Provide the (x, y) coordinate of the cell's center where the given text is located.  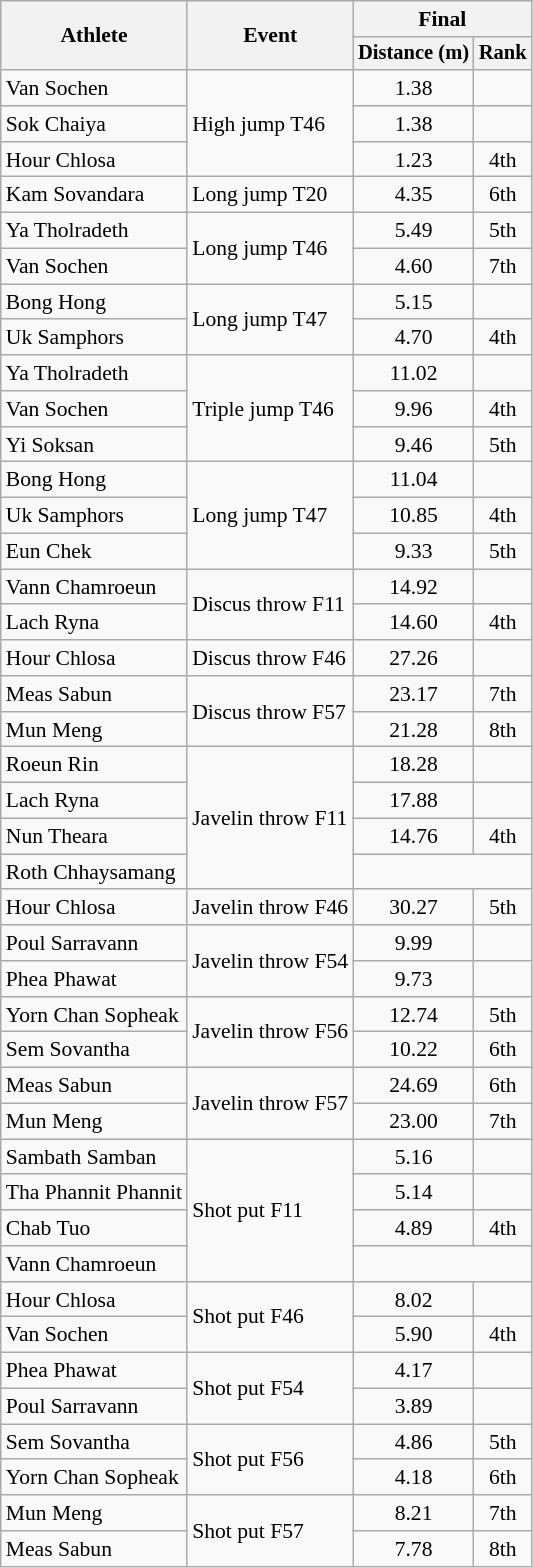
Discus throw F57 (270, 712)
21.28 (414, 730)
Shot put F54 (270, 1388)
Kam Sovandara (94, 195)
Rank (503, 54)
14.92 (414, 587)
27.26 (414, 658)
14.60 (414, 623)
High jump T46 (270, 124)
Long jump T20 (270, 195)
9.73 (414, 979)
5.14 (414, 1193)
10.85 (414, 516)
Discus throw F46 (270, 658)
4.60 (414, 267)
9.46 (414, 445)
Sok Chaiya (94, 124)
12.74 (414, 1015)
14.76 (414, 837)
4.17 (414, 1371)
8.02 (414, 1300)
Long jump T46 (270, 248)
4.70 (414, 338)
Chab Tuo (94, 1228)
Eun Chek (94, 552)
3.89 (414, 1407)
Athlete (94, 36)
Nun Theara (94, 837)
1.23 (414, 160)
Roth Chhaysamang (94, 872)
8.21 (414, 1513)
7.78 (414, 1549)
Javelin throw F11 (270, 818)
23.17 (414, 694)
Roeun Rin (94, 765)
Javelin throw F57 (270, 1104)
11.02 (414, 373)
23.00 (414, 1122)
9.96 (414, 409)
4.18 (414, 1478)
Sambath Samban (94, 1157)
Shot put F46 (270, 1318)
Shot put F11 (270, 1210)
4.86 (414, 1442)
9.33 (414, 552)
4.89 (414, 1228)
9.99 (414, 943)
Javelin throw F56 (270, 1032)
4.35 (414, 195)
Triple jump T46 (270, 408)
5.15 (414, 302)
5.90 (414, 1335)
Event (270, 36)
30.27 (414, 908)
5.49 (414, 231)
24.69 (414, 1086)
Shot put F56 (270, 1460)
5.16 (414, 1157)
11.04 (414, 480)
Tha Phannit Phannit (94, 1193)
Javelin throw F46 (270, 908)
10.22 (414, 1050)
Discus throw F11 (270, 604)
18.28 (414, 765)
Yi Soksan (94, 445)
17.88 (414, 801)
Shot put F57 (270, 1530)
Javelin throw F54 (270, 960)
Distance (m) (414, 54)
Final (442, 19)
